Identify which cell holds the provided text, then report its (x, y) central coordinate. 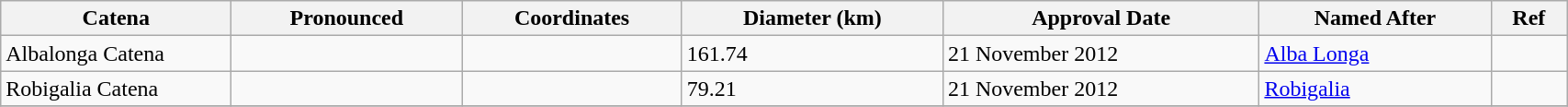
Albalonga Catena (116, 53)
Robigalia (1375, 89)
Named After (1375, 18)
Approval Date (1100, 18)
161.74 (812, 53)
Coordinates (571, 18)
Diameter (km) (812, 18)
79.21 (812, 89)
Robigalia Catena (116, 89)
Alba Longa (1375, 53)
Catena (116, 18)
Pronounced (347, 18)
Ref (1529, 18)
